Find where the given text appears and provide that cell's center as (x, y) coordinate. 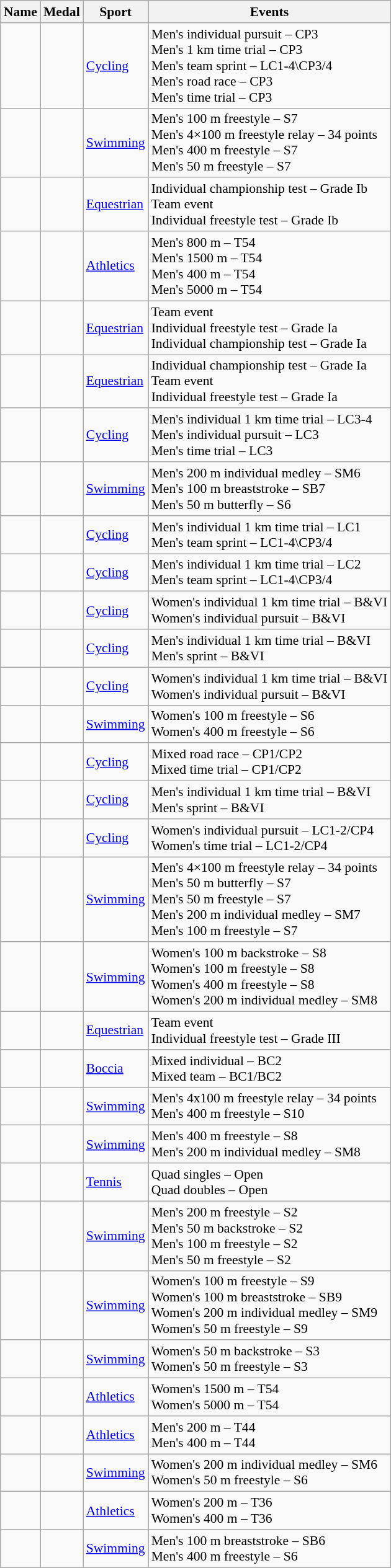
Women's 1500 m – T54 Women's 5000 m – T54 (269, 1397)
Individual championship test – Grade Ia Team eventIndividual freestyle test – Grade Ia (269, 382)
Women's 100 m freestyle – S9 Women's 100 m breaststroke – SB9Women's 200 m individual medley – SM9Women's 50 m freestyle – S9 (269, 1305)
Women's 50 m backstroke – S3 Women's 50 m freestyle – S3 (269, 1359)
Men's individual 1 km time trial – LC3-4 Men's individual pursuit – LC3 Men's time trial – LC3 (269, 435)
Women's 100 m freestyle – S6 Women's 400 m freestyle – S6 (269, 724)
Quad singles – Open Quad doubles – Open (269, 1182)
Team event Individual freestyle test – Grade Ia Individual championship test – Grade Ia (269, 327)
Men's 200 m individual medley – SM6 Men's 100 m breaststroke – SB7Men's 50 m butterfly – S6 (269, 489)
Individual championship test – Grade Ib Team eventIndividual freestyle test – Grade Ib (269, 205)
Women's 200 m individual medley – SM6 Women's 50 m freestyle – S6 (269, 1473)
Women's 100 m backstroke – S8 Women's 100 m freestyle – S8Women's 400 m freestyle – S8Women's 200 m individual medley – SM8 (269, 977)
Sport (115, 12)
Men's individual pursuit – CP3 Men's 1 km time trial – CP3 Men's team sprint – LC1-4\CP3/4 Men's road race – CP3Men's time trial – CP3 (269, 66)
Men's 100 m breaststroke – SB6 Men's 400 m freestyle – S6 (269, 1549)
Men's 200 m – T44 Men's 400 m – T44 (269, 1435)
Men's individual 1 km time trial – LC1 Men's team sprint – LC1-4\CP3/4 (269, 534)
Name (20, 12)
Men's 100 m freestyle – S7 Men's 4×100 m freestyle relay – 34 pointsMen's 400 m freestyle – S7Men's 50 m freestyle – S7 (269, 143)
Tennis (115, 1182)
Men's 4x100 m freestyle relay – 34 points Men's 400 m freestyle – S10 (269, 1106)
Team event Individual freestyle test – Grade III (269, 1030)
Women's individual pursuit – LC1-2/CP4 Women's time trial – LC1-2/CP4 (269, 838)
Boccia (115, 1069)
Women's 200 m – T36 Women's 400 m – T36 (269, 1510)
Mixed individual – BC2 Mixed team – BC1/BC2 (269, 1069)
Men's individual 1 km time trial – LC2 Men's team sprint – LC1-4\CP3/4 (269, 573)
Mixed road race – CP1/CP2 Mixed time trial – CP1/CP2 (269, 763)
Men's 800 m – T54 Men's 1500 m – T54 Men's 400 m – T54Men's 5000 m – T54 (269, 266)
Medal (62, 12)
Men's 400 m freestyle – S8 Men's 200 m individual medley – SM8 (269, 1145)
Men's 200 m freestyle – S2 Men's 50 m backstroke – S2 Men's 100 m freestyle – S2 Men's 50 m freestyle – S2 (269, 1236)
Events (269, 12)
